Search for the cell housing the specified text and yield its [X, Y] center coordinate. 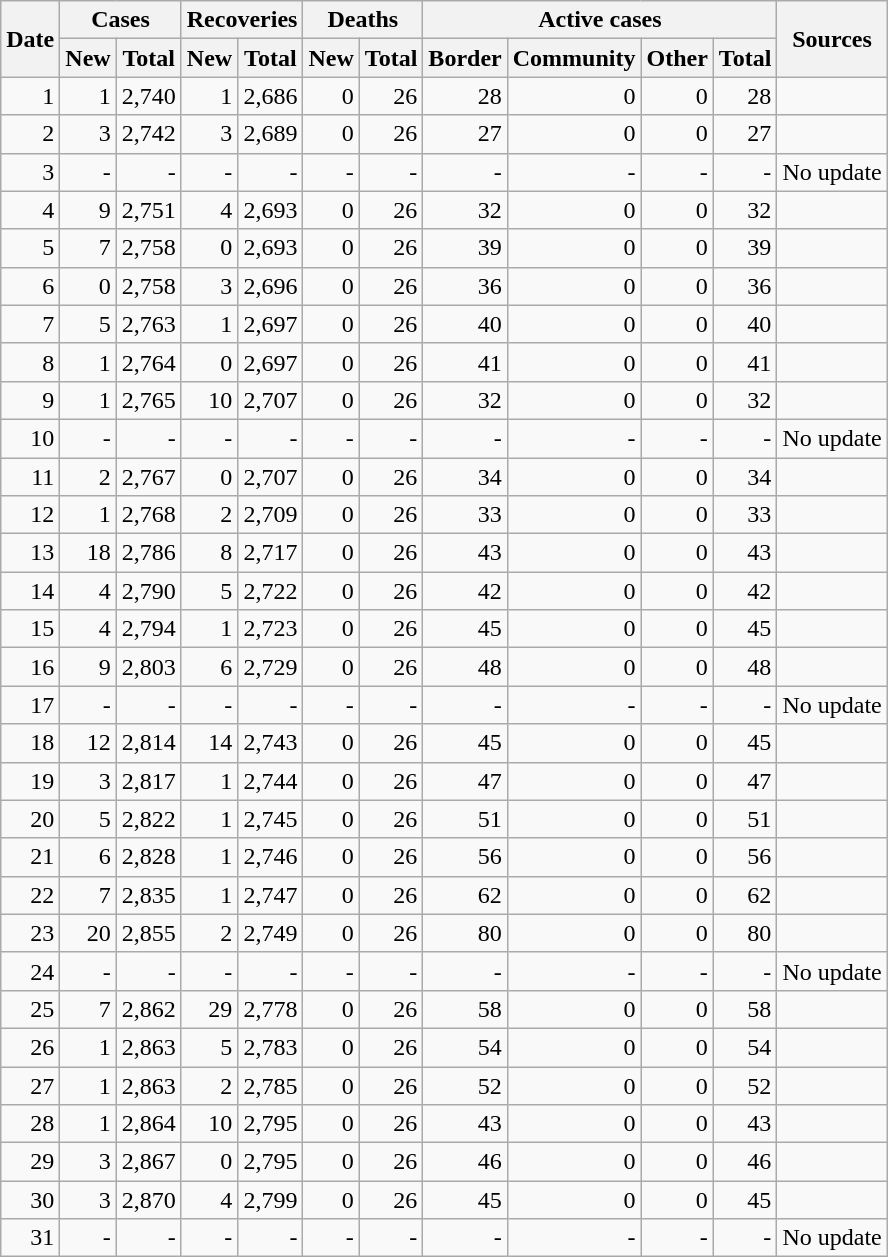
2,864 [148, 1124]
2,745 [270, 819]
31 [30, 1238]
23 [30, 933]
2,764 [148, 362]
2,717 [270, 553]
2,686 [270, 96]
2,765 [148, 400]
2,746 [270, 857]
Other [677, 58]
2,767 [148, 477]
13 [30, 553]
Community [574, 58]
Cases [120, 20]
2,855 [148, 933]
2,749 [270, 933]
2,729 [270, 667]
2,783 [270, 1047]
2,814 [148, 743]
2,803 [148, 667]
2,794 [148, 629]
Active cases [600, 20]
2,799 [270, 1200]
2,689 [270, 134]
2,785 [270, 1085]
2,822 [148, 819]
19 [30, 781]
24 [30, 971]
2,696 [270, 286]
2,835 [148, 895]
2,743 [270, 743]
2,786 [148, 553]
Deaths [363, 20]
2,722 [270, 591]
Sources [832, 39]
30 [30, 1200]
2,744 [270, 781]
Border [465, 58]
2,867 [148, 1162]
2,870 [148, 1200]
17 [30, 705]
2,817 [148, 781]
22 [30, 895]
25 [30, 1009]
16 [30, 667]
2,723 [270, 629]
15 [30, 629]
2,790 [148, 591]
2,763 [148, 324]
2,709 [270, 515]
2,747 [270, 895]
2,828 [148, 857]
2,740 [148, 96]
11 [30, 477]
21 [30, 857]
2,742 [148, 134]
Date [30, 39]
2,768 [148, 515]
2,862 [148, 1009]
Recoveries [242, 20]
2,751 [148, 210]
2,778 [270, 1009]
